Capture the cell that displays the provided text and extract its (X, Y) central coordinate. 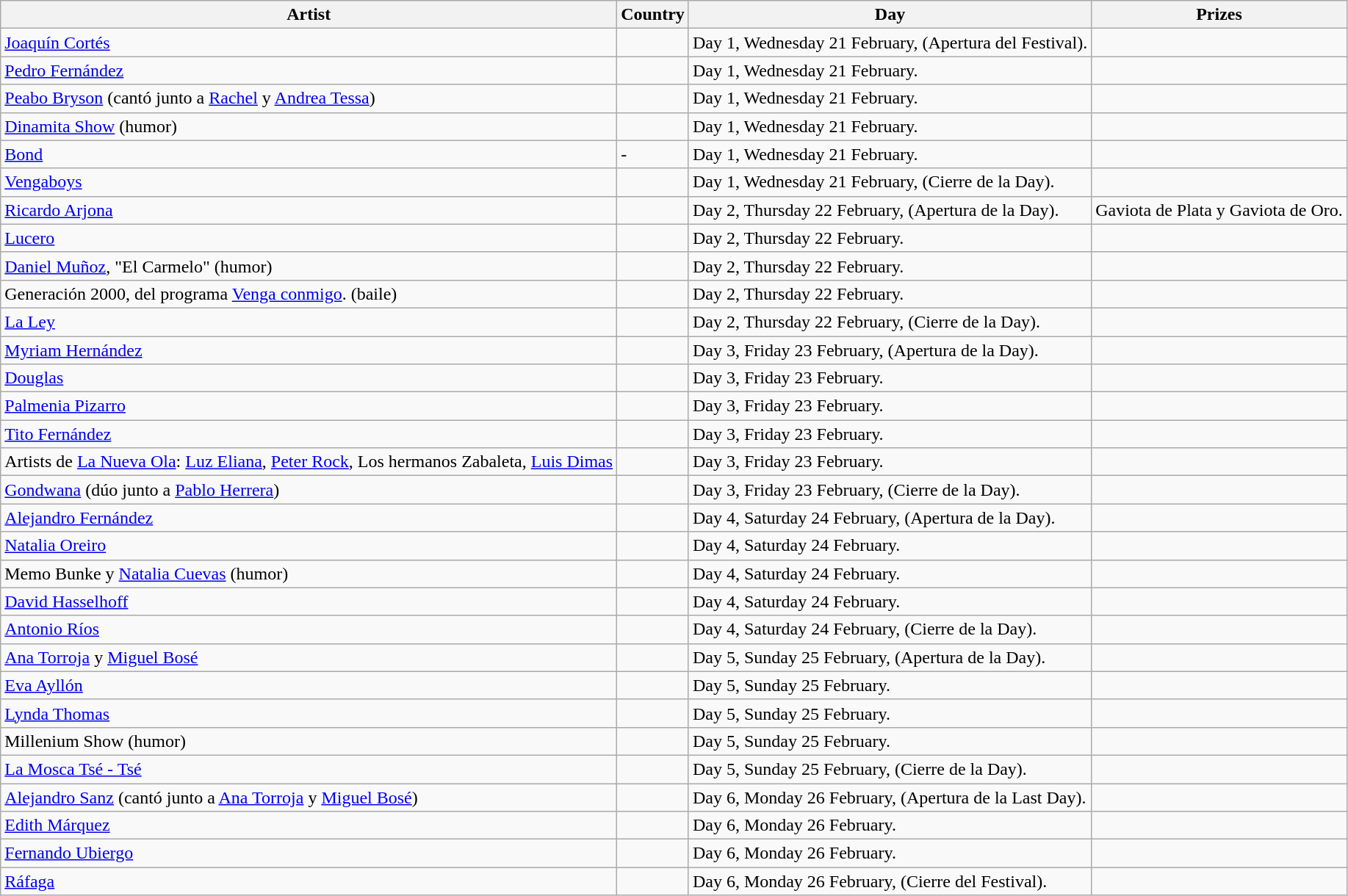
Prizes (1219, 15)
Country (653, 15)
Tito Fernández (309, 434)
Natalia Oreiro (309, 546)
Day 6, Monday 26 February, (Cierre del Festival). (890, 881)
Joaquín Cortés (309, 43)
Millenium Show (humor) (309, 741)
Day 2, Thursday 22 February, (Apertura de la Day). (890, 210)
Day 3, Friday 23 February, (Apertura de la Day). (890, 350)
Day 6, Monday 26 February, (Apertura de la Last Day). (890, 797)
Day 1, Wednesday 21 February, (Cierre de la Day). (890, 182)
Daniel Muñoz, "El Carmelo" (humor) (309, 266)
Day 5, Sunday 25 February, (Apertura de la Day). (890, 657)
Pedro Fernández (309, 71)
Generación 2000, del programa Venga conmigo. (baile) (309, 294)
Antonio Ríos (309, 629)
Day 4, Saturday 24 February, (Apertura de la Day). (890, 518)
Day 2, Thursday 22 February, (Cierre de la Day). (890, 322)
Ricardo Arjona (309, 210)
Dinamita Show (humor) (309, 126)
Artists de La Nueva Ola: Luz Eliana, Peter Rock, Los hermanos Zabaleta, Luis Dimas (309, 462)
Palmenia Pizarro (309, 406)
La Mosca Tsé - Tsé (309, 769)
Fernando Ubiergo (309, 853)
Alejandro Sanz (cantó junto a Ana Torroja y Miguel Bosé) (309, 797)
Douglas (309, 378)
Day 4, Saturday 24 February, (Cierre de la Day). (890, 629)
Peabo Bryson (cantó junto a Rachel y Andrea Tessa) (309, 98)
Lucero (309, 238)
Memo Bunke y Natalia Cuevas (humor) (309, 574)
La Ley (309, 322)
Ana Torroja y Miguel Bosé (309, 657)
Artist (309, 15)
Myriam Hernández (309, 350)
Day 5, Sunday 25 February, (Cierre de la Day). (890, 769)
Eva Ayllón (309, 685)
Vengaboys (309, 182)
- (653, 154)
Day 3, Friday 23 February, (Cierre de la Day). (890, 490)
Ráfaga (309, 881)
Edith Márquez (309, 825)
Lynda Thomas (309, 713)
Day (890, 15)
Alejandro Fernández (309, 518)
Bond (309, 154)
David Hasselhoff (309, 601)
Gondwana (dúo junto a Pablo Herrera) (309, 490)
Gaviota de Plata y Gaviota de Oro. (1219, 210)
Day 1, Wednesday 21 February, (Apertura del Festival). (890, 43)
